Extract the [X, Y] coordinate from the center of the cell holding the provided text.  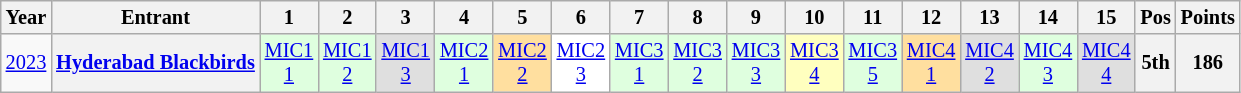
MIC35 [873, 63]
Entrant [156, 17]
13 [989, 17]
Points [1208, 17]
MIC11 [289, 63]
14 [1048, 17]
Year [26, 17]
Hyderabad Blackbirds [156, 63]
MIC31 [639, 63]
MIC12 [347, 63]
8 [697, 17]
5 [522, 17]
MIC44 [1106, 63]
9 [756, 17]
15 [1106, 17]
11 [873, 17]
MIC13 [405, 63]
4 [464, 17]
7 [639, 17]
MIC41 [931, 63]
MIC43 [1048, 63]
2 [347, 17]
MIC32 [697, 63]
10 [814, 17]
MIC23 [581, 63]
12 [931, 17]
MIC21 [464, 63]
MIC34 [814, 63]
Pos [1155, 17]
6 [581, 17]
5th [1155, 63]
2023 [26, 63]
186 [1208, 63]
MIC22 [522, 63]
MIC33 [756, 63]
3 [405, 17]
1 [289, 17]
MIC42 [989, 63]
